Locate the cell with the specified text and output its [X, Y] center coordinate. 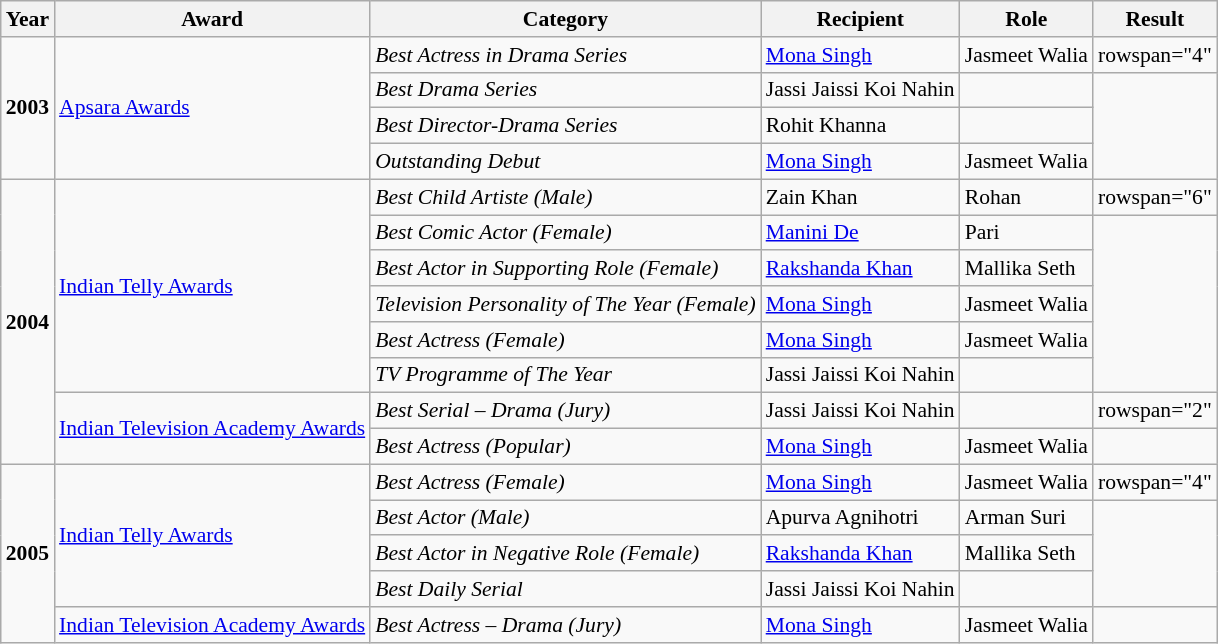
Best Actress – Drama (Jury) [565, 625]
2004 [28, 322]
Best Serial – Drama (Jury) [565, 411]
Role [1026, 19]
Award [212, 19]
Apsara Awards [212, 108]
Year [28, 19]
rowspan="2" [1155, 411]
Category [565, 19]
Best Drama Series [565, 90]
TV Programme of The Year [565, 375]
Pari [1026, 233]
Television Personality of The Year (Female) [565, 304]
Apurva Agnihotri [860, 518]
Outstanding Debut [565, 162]
Recipient [860, 19]
Best Actor (Male) [565, 518]
Zain Khan [860, 197]
Best Actor in Supporting Role (Female) [565, 269]
Best Actor in Negative Role (Female) [565, 554]
2005 [28, 553]
2003 [28, 108]
Best Child Artiste (Male) [565, 197]
Result [1155, 19]
Best Daily Serial [565, 589]
Manini De [860, 233]
Rohit Khanna [860, 126]
Best Director-Drama Series [565, 126]
Best Comic Actor (Female) [565, 233]
rowspan="6" [1155, 197]
Arman Suri [1026, 518]
Rohan [1026, 197]
Best Actress in Drama Series [565, 55]
Best Actress (Popular) [565, 447]
